From the cell containing the given text, extract its center point as [x, y] coordinate. 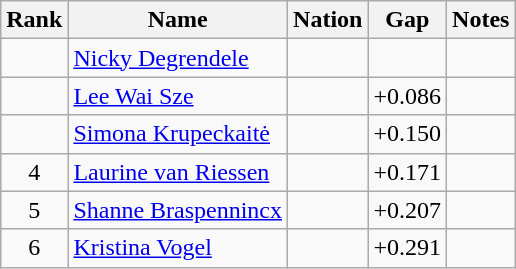
+0.171 [408, 172]
+0.086 [408, 96]
Lee Wai Sze [178, 96]
Gap [408, 20]
4 [34, 172]
6 [34, 248]
Kristina Vogel [178, 248]
Nation [328, 20]
+0.150 [408, 134]
Rank [34, 20]
Notes [481, 20]
5 [34, 210]
Nicky Degrendele [178, 58]
Simona Krupeckaitė [178, 134]
Laurine van Riessen [178, 172]
Name [178, 20]
+0.207 [408, 210]
+0.291 [408, 248]
Shanne Braspennincx [178, 210]
